Output the (x, y) coordinate of the center of the cell containing the given text.  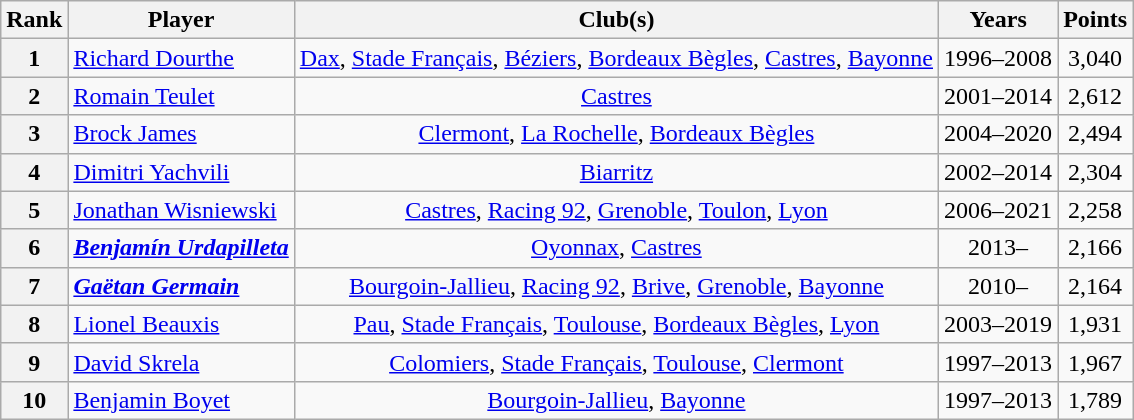
Castres (616, 96)
2,612 (1096, 96)
Richard Dourthe (181, 58)
Dimitri Yachvili (181, 172)
2002–2014 (998, 172)
Bourgoin-Jallieu, Bayonne (616, 400)
Benjamin Boyet (181, 400)
3 (34, 134)
Biarritz (616, 172)
Colomiers, Stade Français, Toulouse, Clermont (616, 362)
2 (34, 96)
1,967 (1096, 362)
2001–2014 (998, 96)
2004–2020 (998, 134)
Romain Teulet (181, 96)
Bourgoin-Jallieu, Racing 92, Brive, Grenoble, Bayonne (616, 286)
Club(s) (616, 20)
Gaëtan Germain (181, 286)
7 (34, 286)
Clermont, La Rochelle, Bordeaux Bègles (616, 134)
Castres, Racing 92, Grenoble, Toulon, Lyon (616, 210)
1,789 (1096, 400)
8 (34, 324)
Oyonnax, Castres (616, 248)
6 (34, 248)
3,040 (1096, 58)
David Skrela (181, 362)
1 (34, 58)
2,164 (1096, 286)
10 (34, 400)
Brock James (181, 134)
Years (998, 20)
2010– (998, 286)
1996–2008 (998, 58)
Dax, Stade Français, Béziers, Bordeaux Bègles, Castres, Bayonne (616, 58)
Benjamín Urdapilleta (181, 248)
4 (34, 172)
Rank (34, 20)
2006–2021 (998, 210)
9 (34, 362)
1,931 (1096, 324)
5 (34, 210)
2013– (998, 248)
2,304 (1096, 172)
Pau, Stade Français, Toulouse, Bordeaux Bègles, Lyon (616, 324)
Jonathan Wisniewski (181, 210)
2,166 (1096, 248)
Player (181, 20)
2,494 (1096, 134)
2003–2019 (998, 324)
Lionel Beauxis (181, 324)
Points (1096, 20)
2,258 (1096, 210)
